Return the (x, y) coordinate for the center point of the cell that contains the specified text.  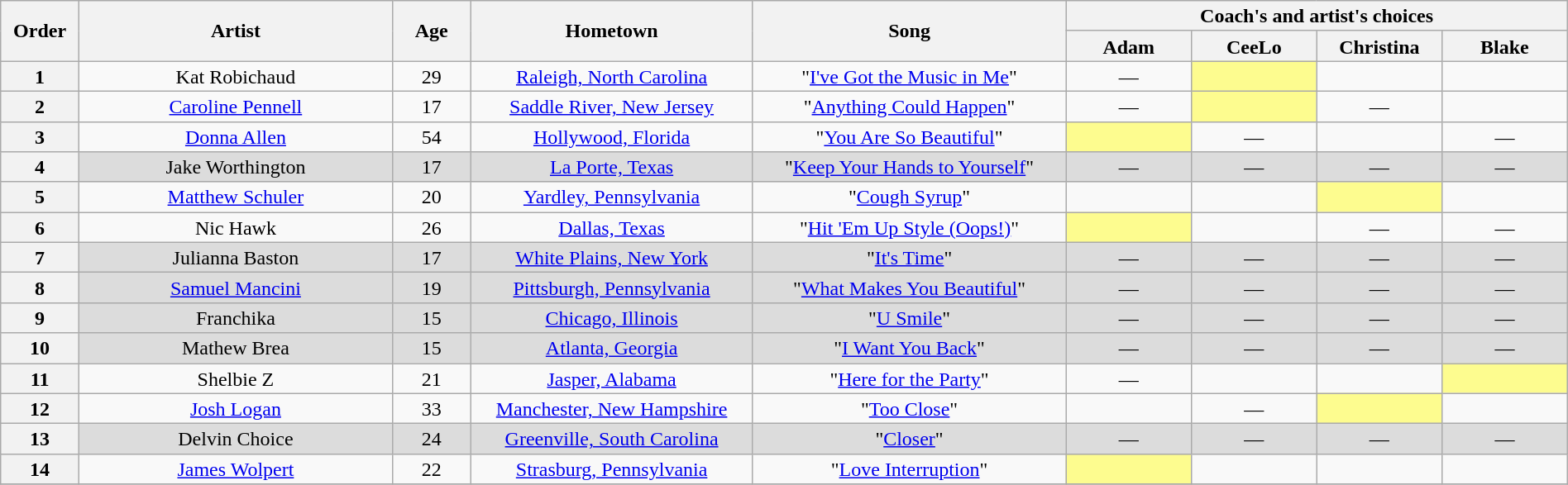
"I've Got the Music in Me" (910, 76)
White Plains, New York (612, 258)
Song (910, 31)
Adam (1129, 46)
"What Makes You Beautiful" (910, 288)
"Closer" (910, 440)
7 (40, 258)
20 (432, 197)
Jake Worthington (235, 167)
Manchester, New Hampshire (612, 408)
8 (40, 288)
Nic Hawk (235, 228)
"Too Close" (910, 408)
3 (40, 137)
"Hit 'Em Up Style (Oops!)" (910, 228)
Delvin Choice (235, 440)
"Here for the Party" (910, 378)
Christina (1379, 46)
21 (432, 378)
Pittsburgh, Pennsylvania (612, 288)
Raleigh, North Carolina (612, 76)
12 (40, 408)
Jasper, Alabama (612, 378)
Order (40, 31)
"Cough Syrup" (910, 197)
4 (40, 167)
"You Are So Beautiful" (910, 137)
Kat Robichaud (235, 76)
"Keep Your Hands to Yourself" (910, 167)
Franchika (235, 317)
Shelbie Z (235, 378)
Matthew Schuler (235, 197)
33 (432, 408)
9 (40, 317)
13 (40, 440)
Yardley, Pennsylvania (612, 197)
5 (40, 197)
29 (432, 76)
19 (432, 288)
Chicago, Illinois (612, 317)
24 (432, 440)
Artist (235, 31)
La Porte, Texas (612, 167)
Dallas, Texas (612, 228)
"It's Time" (910, 258)
Mathew Brea (235, 349)
14 (40, 469)
Atlanta, Georgia (612, 349)
Greenville, South Carolina (612, 440)
CeeLo (1255, 46)
6 (40, 228)
James Wolpert (235, 469)
1 (40, 76)
Coach's and artist's choices (1317, 17)
Strasburg, Pennsylvania (612, 469)
"Love Interruption" (910, 469)
"I Want You Back" (910, 349)
Age (432, 31)
Julianna Baston (235, 258)
Hollywood, Florida (612, 137)
Caroline Pennell (235, 106)
Donna Allen (235, 137)
Saddle River, New Jersey (612, 106)
Samuel Mancini (235, 288)
"Anything Could Happen" (910, 106)
10 (40, 349)
Josh Logan (235, 408)
22 (432, 469)
54 (432, 137)
"U Smile" (910, 317)
26 (432, 228)
Blake (1505, 46)
11 (40, 378)
Hometown (612, 31)
2 (40, 106)
